From the cell containing the given text, extract its center point as [X, Y] coordinate. 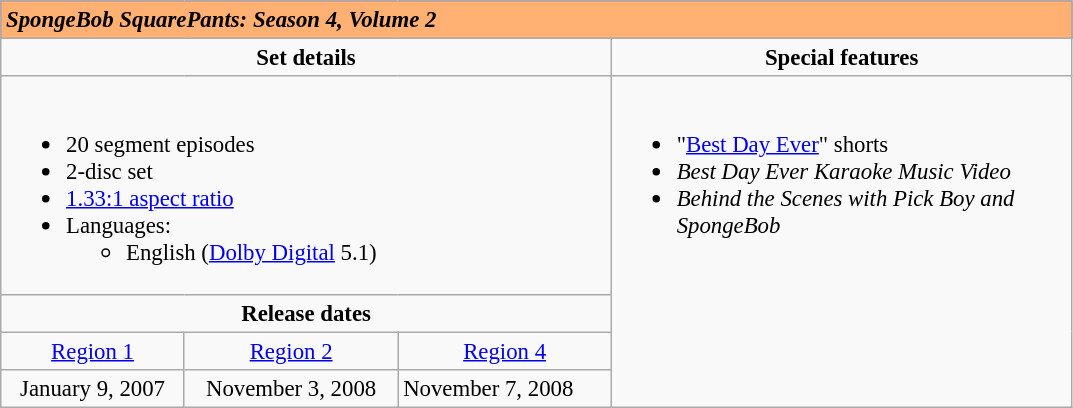
Region 2 [290, 351]
"Best Day Ever" shortsBest Day Ever Karaoke Music VideoBehind the Scenes with Pick Boy and SpongeBob [842, 242]
Special features [842, 58]
January 9, 2007 [93, 388]
20 segment episodes2-disc set1.33:1 aspect ratioLanguages:English (Dolby Digital 5.1) [306, 185]
Region 4 [505, 351]
Release dates [306, 313]
Set details [306, 58]
November 7, 2008 [505, 388]
SpongeBob SquarePants: Season 4, Volume 2 [536, 20]
Region 1 [93, 351]
November 3, 2008 [290, 388]
